Locate the cell with the specified text and output its (x, y) center coordinate. 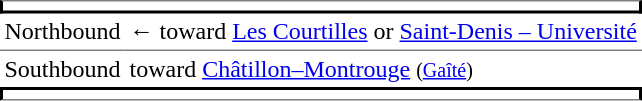
Northbound (62, 33)
Southbound (62, 69)
toward Châtillon–Montrouge (Gaîté) (383, 69)
← toward Les Courtilles or Saint-Denis – Université (383, 33)
